Determine the [x, y] coordinate at the center of the cell enclosing the given text.  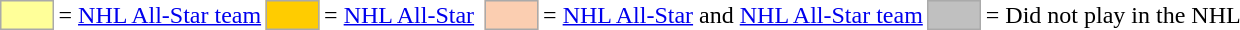
= NHL All-Star team [160, 15]
= NHL All-Star and NHL All-Star team [734, 15]
= NHL All-Star [400, 15]
